Determine the [X, Y] coordinate at the center of the cell enclosing the given text.  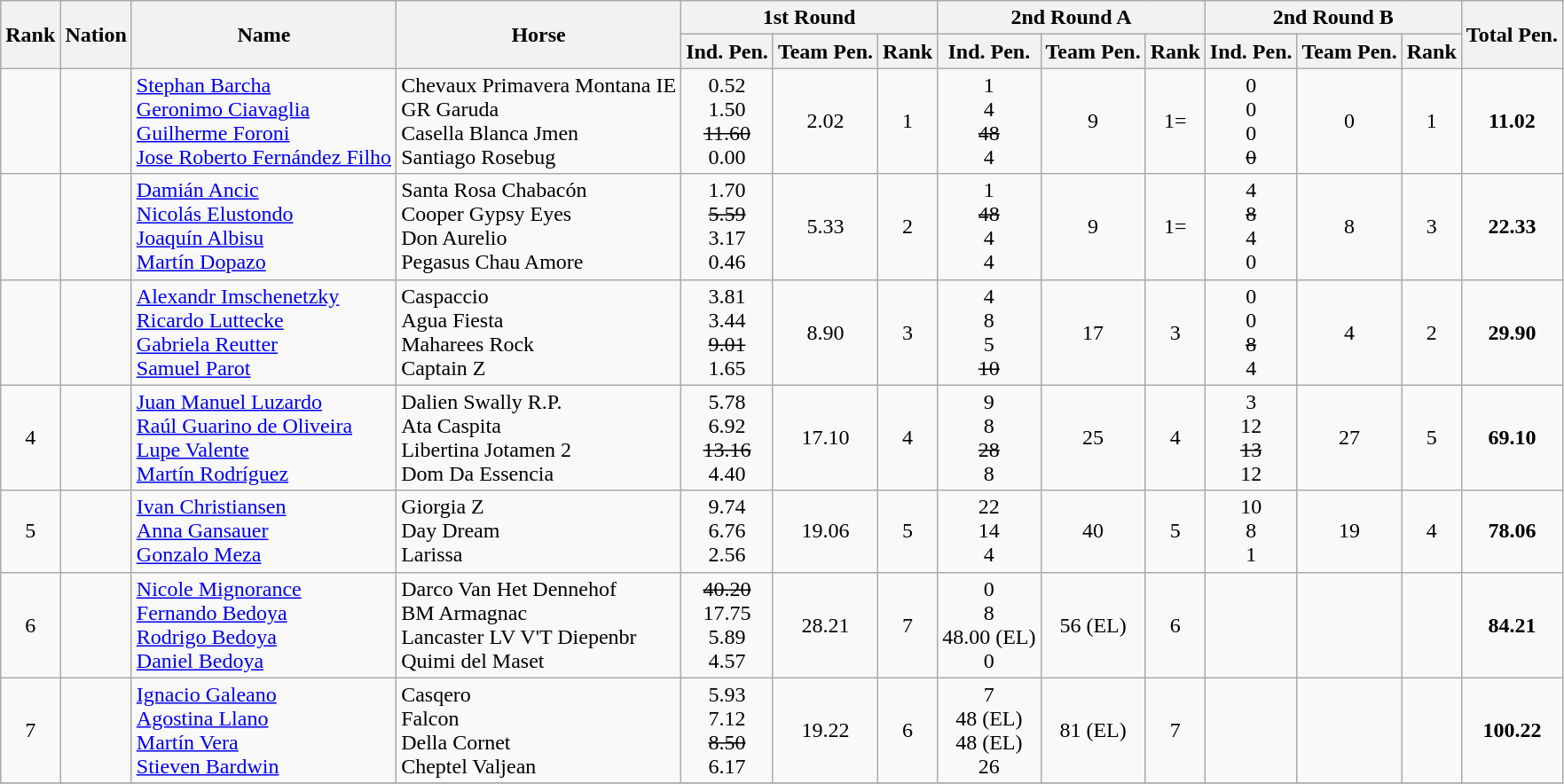
Darco Van Het DennehofBM ArmagnacLancaster LV V'T DiepenbrQuimi del Maset [539, 624]
17 [1093, 332]
Ivan ChristiansenAnna GansauerGonzalo Meza [263, 531]
Chevaux Primavera Montana IEGR GarudaCasella Blanca JmenSantiago Rosebug [539, 121]
1081 [1251, 531]
84.21 [1512, 624]
0084 [1251, 332]
Santa Rosa ChabacónCooper Gypsy EyesDon AurelioPegasus Chau Amore [539, 227]
98288 [989, 438]
48510 [989, 332]
Name [263, 35]
22.33 [1512, 227]
2nd Round A [1072, 18]
28.21 [825, 624]
Stephan BarchaGeronimo CiavagliaGuilherme ForoniJose Roberto Fernández Filho [263, 121]
9.746.762.56 [727, 531]
748 (EL)48 (EL)26 [989, 731]
Ignacio GaleanoAgostina LlanoMartín VeraStieven Bardwin [263, 731]
56 (EL) [1093, 624]
19.22 [825, 731]
1st Round [809, 18]
0848.00 (EL)0 [989, 624]
17.10 [825, 438]
Juan Manuel LuzardoRaúl Guarino de OliveiraLupe ValenteMartín Rodríguez [263, 438]
78.06 [1512, 531]
40.2017.755.894.57 [727, 624]
27 [1349, 438]
0000 [1251, 121]
Giorgia ZDay DreamLarissa [539, 531]
22144 [989, 531]
25 [1093, 438]
0 [1349, 121]
CasqeroFalconDella CornetCheptel Valjean [539, 731]
5.786.9213.164.40 [727, 438]
5.937.128.506.17 [727, 731]
Horse [539, 35]
3.813.449.011.65 [727, 332]
4840 [1251, 227]
11.02 [1512, 121]
2.02 [825, 121]
Nation [96, 35]
14484 [989, 121]
2nd Round B [1332, 18]
Alexandr ImschenetzkyRicardo LutteckeGabriela ReutterSamuel Parot [263, 332]
CaspaccioAgua FiestaMaharees RockCaptain Z [539, 332]
3121312 [1251, 438]
8 [1349, 227]
Nicole MignoranceFernando BedoyaRodrigo BedoyaDaniel Bedoya [263, 624]
19.06 [825, 531]
81 (EL) [1093, 731]
100.22 [1512, 731]
19 [1349, 531]
69.10 [1512, 438]
8.90 [825, 332]
Total Pen. [1512, 35]
29.90 [1512, 332]
5.33 [825, 227]
40 [1093, 531]
0.521.5011.600.00 [727, 121]
14844 [989, 227]
Damián AncicNicolás ElustondoJoaquín AlbisuMartín Dopazo [263, 227]
Dalien Swally R.P.Ata CaspitaLibertina Jotamen 2Dom Da Essencia [539, 438]
1.705.593.170.46 [727, 227]
